Extract the [x, y] coordinate from the center of the cell holding the provided text.  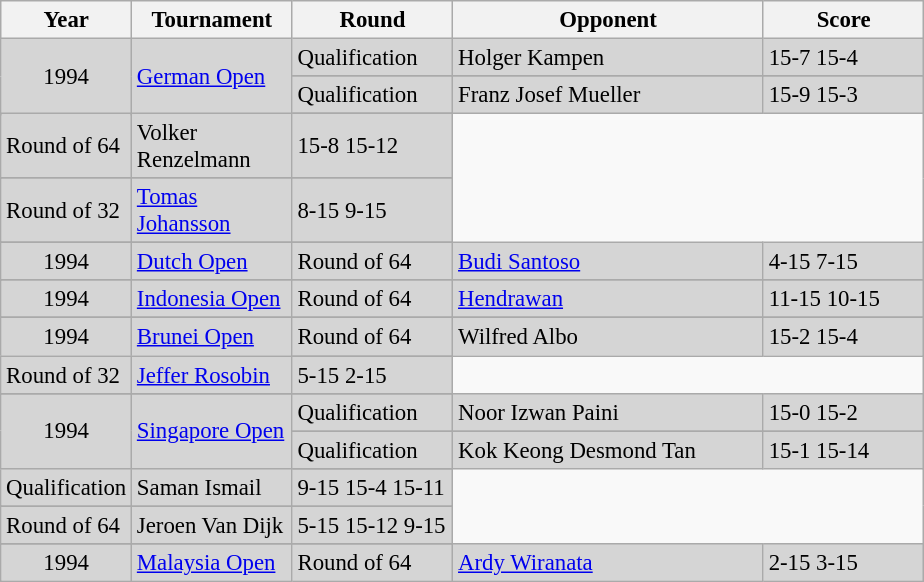
Saman Ismail [212, 487]
4-15 7-15 [844, 262]
Budi Santoso [608, 262]
Hendrawan [608, 299]
Singapore Open [212, 430]
5-15 15-12 9-15 [372, 525]
2-15 3-15 [844, 563]
Tomas Johansson [212, 210]
Wilfred Albo [608, 337]
Volker Renzelmann [212, 146]
Franz Josef Mueller [608, 95]
Round [372, 20]
Opponent [608, 20]
11-15 10-15 [844, 299]
15-0 15-2 [844, 412]
15-1 15-14 [844, 450]
5-15 2-15 [372, 375]
Malaysia Open [212, 563]
Jeffer Rosobin [212, 375]
15-2 15-4 [844, 337]
Year [66, 20]
Kok Keong Desmond Tan [608, 450]
Noor Izwan Paini [608, 412]
Ardy Wiranata [608, 563]
9-15 15-4 15-11 [372, 487]
German Open [212, 76]
Dutch Open [212, 262]
15-8 15-12 [372, 146]
Brunei Open [212, 337]
Jeroen Van Dijk [212, 525]
15-9 15-3 [844, 95]
Holger Kampen [608, 58]
8-15 9-15 [372, 210]
Tournament [212, 20]
15-7 15-4 [844, 58]
Indonesia Open [212, 299]
Score [844, 20]
